For the text-containing cell, return its midpoint in [x, y] coordinate format. 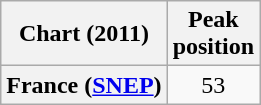
53 [213, 85]
Chart (2011) [84, 34]
France (SNEP) [84, 85]
Peakposition [213, 34]
